Capture the cell that displays the provided text and extract its [X, Y] central coordinate. 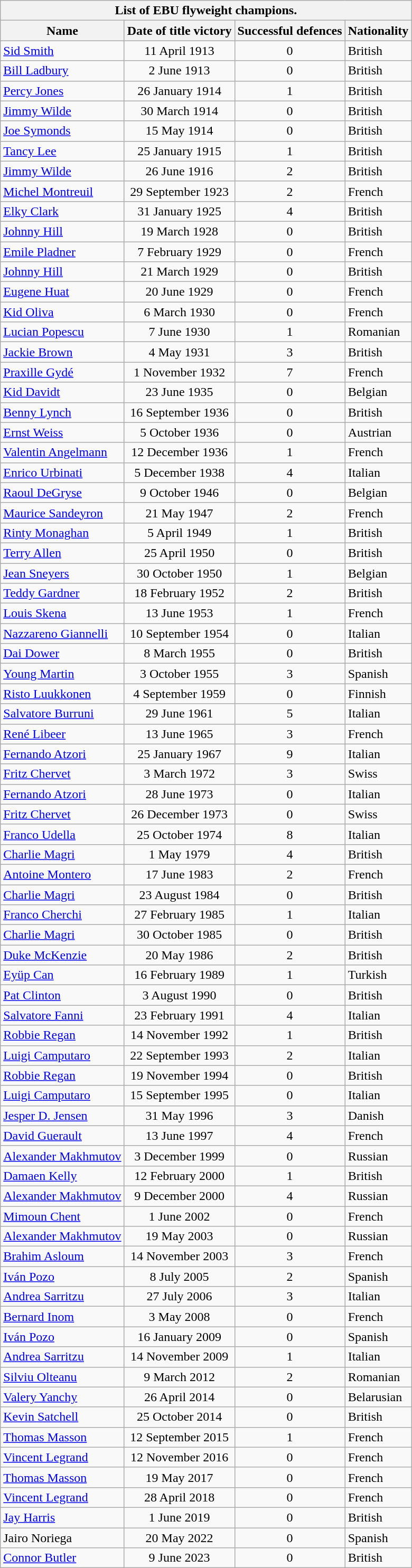
Kid Oliva [62, 312]
List of EBU flyweight champions. [206, 11]
Successful defences [289, 31]
Kevin Satchell [62, 1417]
Austrian [378, 432]
Valentin Angelmann [62, 452]
René Libeer [62, 734]
23 June 1935 [180, 392]
Young Martin [62, 674]
12 December 1936 [180, 452]
Brahim Asloum [62, 1257]
Silviu Olteanu [62, 1377]
Finnish [378, 694]
28 June 1973 [180, 794]
Franco Cherchi [62, 915]
Valery Yanchy [62, 1397]
15 September 1995 [180, 1095]
7 [289, 372]
8 July 2005 [180, 1277]
4 September 1959 [180, 694]
Connor Butler [62, 1558]
19 November 1994 [180, 1075]
8 March 1955 [180, 654]
26 December 1973 [180, 814]
14 November 2009 [180, 1357]
Lucian Popescu [62, 332]
26 June 1916 [180, 171]
3 October 1955 [180, 674]
Mimoun Chent [62, 1216]
23 February 1991 [180, 1015]
Teddy Gardner [62, 593]
14 November 2003 [180, 1257]
5 October 1936 [180, 432]
18 February 1952 [180, 593]
Nazzareno Giannelli [62, 634]
21 March 1929 [180, 272]
16 February 1989 [180, 975]
19 May 2017 [180, 1477]
Elky Clark [62, 211]
Eugene Huat [62, 292]
Louis Skena [62, 613]
Praxille Gydé [62, 372]
Jairo Noriega [62, 1538]
30 October 1985 [180, 935]
20 May 1986 [180, 955]
Enrico Urbinati [62, 473]
19 May 2003 [180, 1236]
3 May 2008 [180, 1317]
12 November 2016 [180, 1457]
31 May 1996 [180, 1116]
27 February 1985 [180, 915]
22 September 1993 [180, 1055]
Bernard Inom [62, 1317]
Rinty Monaghan [62, 533]
3 March 1972 [180, 774]
15 May 1914 [180, 131]
31 January 1925 [180, 211]
25 January 1915 [180, 151]
9 December 2000 [180, 1196]
Tancy Lee [62, 151]
Damaen Kelly [62, 1176]
Jackie Brown [62, 352]
30 October 1950 [180, 573]
Joe Symonds [62, 131]
25 October 2014 [180, 1417]
8 [289, 834]
Kid Davidt [62, 392]
29 September 1923 [180, 191]
1 May 1979 [180, 854]
13 June 1997 [180, 1136]
13 June 1965 [180, 734]
5 [289, 714]
Michel Montreuil [62, 191]
4 May 1931 [180, 352]
25 January 1967 [180, 754]
12 February 2000 [180, 1176]
Eyüp Can [62, 975]
Antoine Montero [62, 874]
Dai Dower [62, 654]
3 December 1999 [180, 1156]
5 December 1938 [180, 473]
9 October 1946 [180, 493]
7 February 1929 [180, 252]
Pat Clinton [62, 995]
29 June 1961 [180, 714]
17 June 1983 [180, 874]
Danish [378, 1116]
9 June 2023 [180, 1558]
6 March 1930 [180, 312]
19 March 1928 [180, 231]
25 April 1950 [180, 553]
Belarusian [378, 1397]
Terry Allen [62, 553]
9 [289, 754]
Raoul DeGryse [62, 493]
26 January 1914 [180, 91]
Risto Luukkonen [62, 694]
Jay Harris [62, 1517]
1 November 1932 [180, 372]
26 April 2014 [180, 1397]
5 April 1949 [180, 533]
Maurice Sandeyron [62, 513]
Sid Smith [62, 51]
1 June 2002 [180, 1216]
25 October 1974 [180, 834]
3 August 1990 [180, 995]
Bill Ladbury [62, 71]
23 August 1984 [180, 895]
27 July 2006 [180, 1297]
21 May 1947 [180, 513]
1 June 2019 [180, 1517]
Duke McKenzie [62, 955]
Percy Jones [62, 91]
20 May 2022 [180, 1538]
Turkish [378, 975]
14 November 1992 [180, 1035]
Franco Udella [62, 834]
Jean Sneyers [62, 573]
10 September 1954 [180, 634]
13 June 1953 [180, 613]
7 June 1930 [180, 332]
Jesper D. Jensen [62, 1116]
28 April 2018 [180, 1497]
16 January 2009 [180, 1337]
30 March 1914 [180, 111]
David Guerault [62, 1136]
11 April 1913 [180, 51]
Emile Pladner [62, 252]
Salvatore Fanni [62, 1015]
9 March 2012 [180, 1377]
2 June 1913 [180, 71]
20 June 1929 [180, 292]
Name [62, 31]
Salvatore Burruni [62, 714]
Nationality [378, 31]
Benny Lynch [62, 412]
Date of title victory [180, 31]
16 September 1936 [180, 412]
Ernst Weiss [62, 432]
12 September 2015 [180, 1437]
